Scan for the cell matching the given text and deliver its [X, Y] coordinate at center. 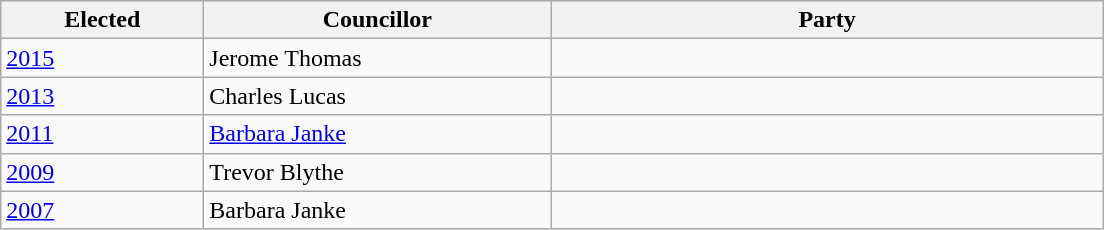
2009 [102, 172]
Trevor Blythe [378, 172]
2013 [102, 96]
2007 [102, 210]
Elected [102, 20]
Councillor [378, 20]
2011 [102, 134]
Party [827, 20]
2015 [102, 58]
Charles Lucas [378, 96]
Jerome Thomas [378, 58]
